Search for the cell housing the specified text and yield its [x, y] center coordinate. 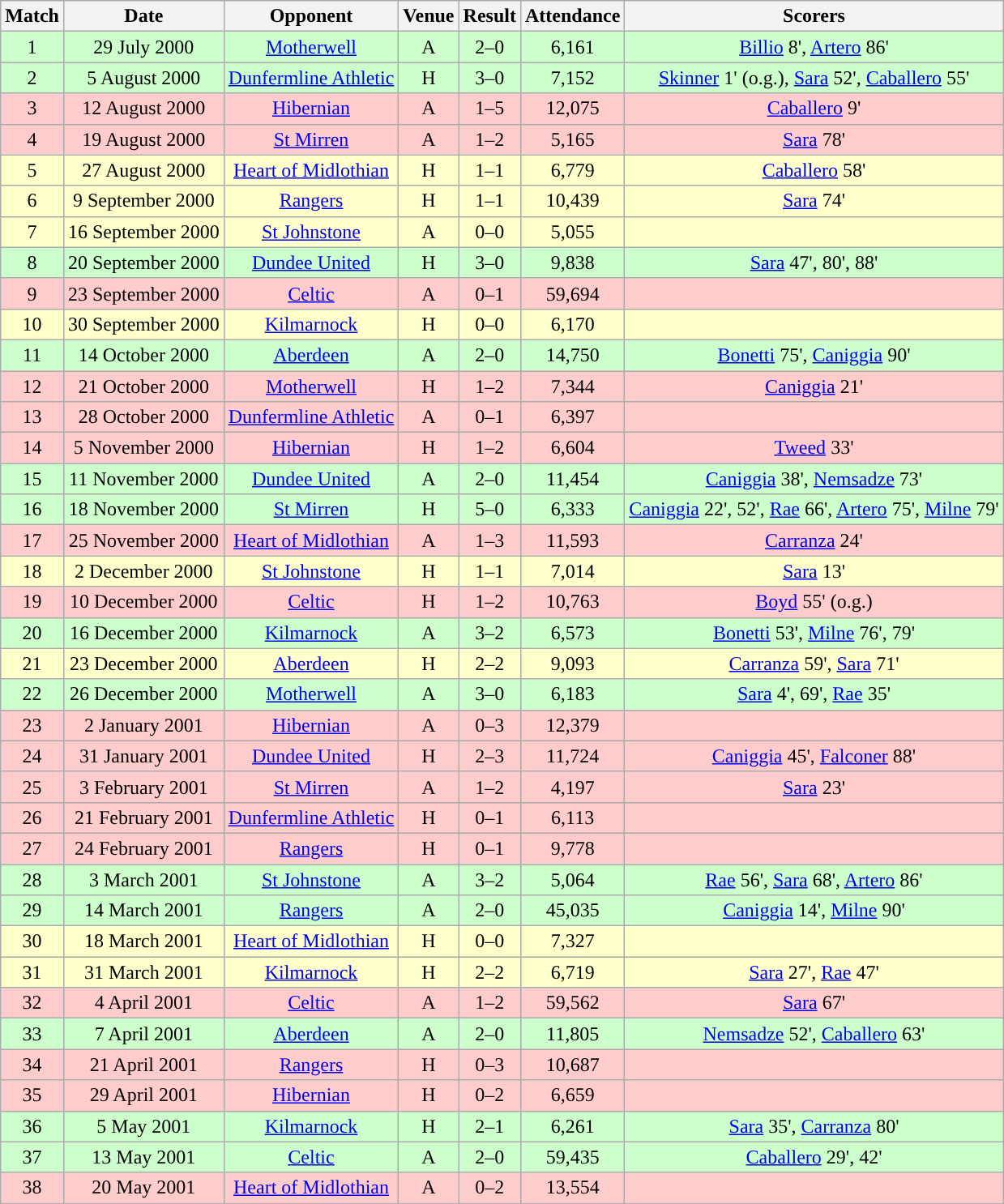
Sara 47', 80', 88' [814, 263]
Sara 78' [814, 139]
6,261 [572, 1126]
Scorers [814, 16]
11 [32, 355]
Sara 27', Rae 47' [814, 972]
Venue [429, 16]
25 [32, 787]
9 [32, 293]
14 [32, 448]
18 March 2001 [143, 941]
5,165 [572, 139]
2 January 2001 [143, 725]
6,719 [572, 972]
37 [32, 1157]
32 [32, 1003]
11,593 [572, 540]
23 December 2000 [143, 664]
11,805 [572, 1034]
18 [32, 571]
1–3 [489, 540]
18 November 2000 [143, 510]
3 [32, 109]
31 March 2001 [143, 972]
14,750 [572, 355]
Bonetti 75', Caniggia 90' [814, 355]
Skinner 1' (o.g.), Sara 52', Caballero 55' [814, 78]
20 [32, 633]
Result [489, 16]
Nemsadze 52', Caballero 63' [814, 1034]
9,778 [572, 848]
Sara 13' [814, 571]
1–5 [489, 109]
Caballero 58' [814, 170]
34 [32, 1065]
7,152 [572, 78]
Sara 4', 69', Rae 35' [814, 694]
33 [32, 1034]
Attendance [572, 16]
6,333 [572, 510]
4 April 2001 [143, 1003]
15 [32, 479]
5 [32, 170]
10,439 [572, 201]
3 February 2001 [143, 787]
5,055 [572, 232]
16 December 2000 [143, 633]
26 December 2000 [143, 694]
20 May 2001 [143, 1188]
4 [32, 139]
28 October 2000 [143, 417]
Tweed 33' [814, 448]
10 December 2000 [143, 602]
13 [32, 417]
22 [32, 694]
19 August 2000 [143, 139]
2 December 2000 [143, 571]
23 September 2000 [143, 293]
28 [32, 879]
2–3 [489, 756]
9,093 [572, 664]
Opponent [311, 16]
6,604 [572, 448]
14 October 2000 [143, 355]
Caballero 29', 42' [814, 1157]
Caniggia 45', Falconer 88' [814, 756]
Caniggia 22', 52', Rae 66', Artero 75', Milne 79' [814, 510]
23 [32, 725]
16 September 2000 [143, 232]
13,554 [572, 1188]
6,170 [572, 324]
30 September 2000 [143, 324]
21 [32, 664]
10,763 [572, 602]
Caniggia 38', Nemsadze 73' [814, 479]
29 July 2000 [143, 47]
Rae 56', Sara 68', Artero 86' [814, 879]
Billio 8', Artero 86' [814, 47]
12 [32, 386]
Sara 35', Carranza 80' [814, 1126]
6,183 [572, 694]
3 March 2001 [143, 879]
30 [32, 941]
12,075 [572, 109]
Sara 67' [814, 1003]
5 November 2000 [143, 448]
59,694 [572, 293]
Caniggia 21' [814, 386]
1 [32, 47]
21 October 2000 [143, 386]
29 [32, 911]
25 November 2000 [143, 540]
7 April 2001 [143, 1034]
9,838 [572, 263]
Sara 23' [814, 787]
11,454 [572, 479]
6,573 [572, 633]
Boyd 55' (o.g.) [814, 602]
Carranza 24' [814, 540]
Caballero 9' [814, 109]
11,724 [572, 756]
59,435 [572, 1157]
11 November 2000 [143, 479]
Date [143, 16]
9 September 2000 [143, 201]
36 [32, 1126]
27 [32, 848]
6 [32, 201]
7 [32, 232]
5–0 [489, 510]
38 [32, 1188]
5 May 2001 [143, 1126]
31 January 2001 [143, 756]
20 September 2000 [143, 263]
5,064 [572, 879]
Match [32, 16]
24 February 2001 [143, 848]
7,327 [572, 941]
8 [32, 263]
26 [32, 818]
Bonetti 53', Milne 76', 79' [814, 633]
12,379 [572, 725]
6,161 [572, 47]
21 February 2001 [143, 818]
Caniggia 14', Milne 90' [814, 911]
6,659 [572, 1095]
6,779 [572, 170]
16 [32, 510]
12 August 2000 [143, 109]
2–1 [489, 1126]
7,344 [572, 386]
5 August 2000 [143, 78]
45,035 [572, 911]
2 [32, 78]
29 April 2001 [143, 1095]
17 [32, 540]
6,113 [572, 818]
24 [32, 756]
7,014 [572, 571]
10 [32, 324]
10,687 [572, 1065]
4,197 [572, 787]
19 [32, 602]
Sara 74' [814, 201]
21 April 2001 [143, 1065]
59,562 [572, 1003]
31 [32, 972]
Carranza 59', Sara 71' [814, 664]
14 March 2001 [143, 911]
6,397 [572, 417]
35 [32, 1095]
13 May 2001 [143, 1157]
27 August 2000 [143, 170]
